From the cell containing the given text, extract its center point as [X, Y] coordinate. 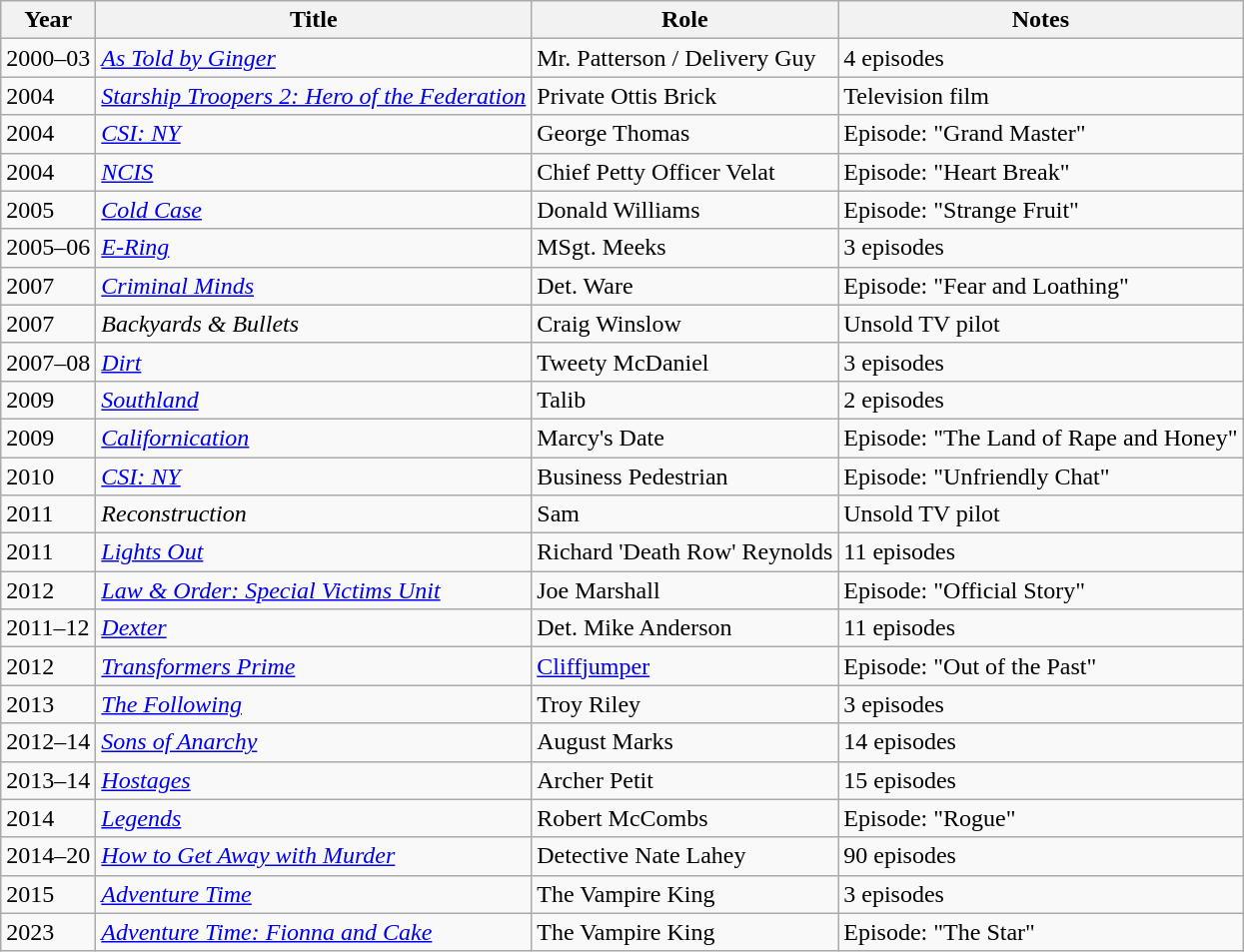
Reconstruction [314, 514]
Joe Marshall [685, 590]
Adventure Time [314, 894]
Episode: "Rogue" [1041, 818]
2005–06 [48, 248]
Talib [685, 400]
Year [48, 20]
Lights Out [314, 552]
2014–20 [48, 856]
Business Pedestrian [685, 476]
How to Get Away with Murder [314, 856]
2011–12 [48, 628]
Episode: "Out of the Past" [1041, 666]
2013 [48, 704]
2023 [48, 932]
Det. Mike Anderson [685, 628]
Troy Riley [685, 704]
Tweety McDaniel [685, 362]
Episode: "Strange Fruit" [1041, 210]
2013–14 [48, 780]
2000–03 [48, 58]
Episode: "Grand Master" [1041, 134]
Richard 'Death Row' Reynolds [685, 552]
2 episodes [1041, 400]
Californication [314, 438]
Dirt [314, 362]
Robert McCombs [685, 818]
The Following [314, 704]
Dexter [314, 628]
2007–08 [48, 362]
NCIS [314, 172]
14 episodes [1041, 742]
Title [314, 20]
Southland [314, 400]
2012–14 [48, 742]
4 episodes [1041, 58]
Mr. Patterson / Delivery Guy [685, 58]
George Thomas [685, 134]
2015 [48, 894]
Hostages [314, 780]
Role [685, 20]
Marcy's Date [685, 438]
Transformers Prime [314, 666]
Chief Petty Officer Velat [685, 172]
August Marks [685, 742]
Sons of Anarchy [314, 742]
Episode: "The Star" [1041, 932]
Legends [314, 818]
Craig Winslow [685, 324]
Television film [1041, 96]
Private Ottis Brick [685, 96]
Starship Troopers 2: Hero of the Federation [314, 96]
As Told by Ginger [314, 58]
Archer Petit [685, 780]
Det. Ware [685, 286]
E-Ring [314, 248]
15 episodes [1041, 780]
Episode: "The Land of Rape and Honey" [1041, 438]
2014 [48, 818]
2010 [48, 476]
Backyards & Bullets [314, 324]
MSgt. Meeks [685, 248]
Episode: "Heart Break" [1041, 172]
Adventure Time: Fionna and Cake [314, 932]
Detective Nate Lahey [685, 856]
Cold Case [314, 210]
90 episodes [1041, 856]
Law & Order: Special Victims Unit [314, 590]
Cliffjumper [685, 666]
Sam [685, 514]
Donald Williams [685, 210]
2005 [48, 210]
Criminal Minds [314, 286]
Episode: "Fear and Loathing" [1041, 286]
Notes [1041, 20]
Episode: "Official Story" [1041, 590]
Episode: "Unfriendly Chat" [1041, 476]
